From the cell containing the given text, extract its center point as [X, Y] coordinate. 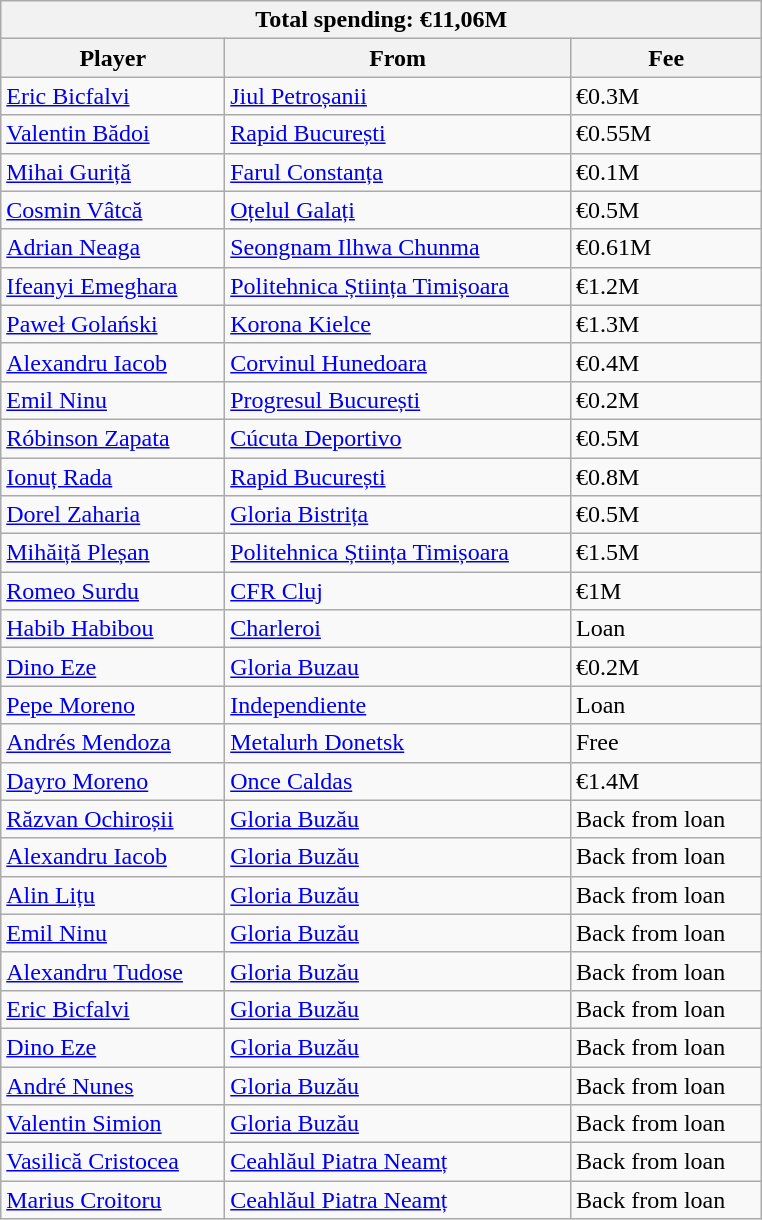
CFR Cluj [398, 591]
Gloria Buzau [398, 667]
Farul Constanța [398, 172]
Alexandru Tudose [113, 971]
€1.3M [666, 324]
Habib Habibou [113, 629]
Mihăiță Pleșan [113, 553]
Paweł Golański [113, 324]
Seongnam Ilhwa Chunma [398, 248]
€0.8M [666, 477]
Vasilică Cristocea [113, 1162]
€1.4M [666, 781]
Free [666, 743]
From [398, 58]
Andrés Mendoza [113, 743]
Oțelul Galați [398, 210]
Ifeanyi Emeghara [113, 286]
Róbinson Zapata [113, 438]
Independiente [398, 705]
Korona Kielce [398, 324]
Dorel Zaharia [113, 515]
Valentin Bădoi [113, 134]
€0.3M [666, 96]
€1M [666, 591]
€0.1M [666, 172]
Metalurh Donetsk [398, 743]
Fee [666, 58]
Dayro Moreno [113, 781]
Player [113, 58]
€0.4M [666, 362]
Alin Lițu [113, 895]
Valentin Simion [113, 1124]
€0.61M [666, 248]
Total spending: €11,06M [382, 20]
Romeo Surdu [113, 591]
Pepe Moreno [113, 705]
Once Caldas [398, 781]
Cosmin Vâtcă [113, 210]
€1.5M [666, 553]
€1.2M [666, 286]
Marius Croitoru [113, 1200]
Corvinul Hunedoara [398, 362]
Adrian Neaga [113, 248]
Jiul Petroșanii [398, 96]
Mihai Guriță [113, 172]
André Nunes [113, 1085]
Charleroi [398, 629]
Gloria Bistrița [398, 515]
Ionuț Rada [113, 477]
Cúcuta Deportivo [398, 438]
€0.55M [666, 134]
Răzvan Ochiroșii [113, 819]
Progresul București [398, 400]
